For the text-containing cell, return its midpoint in (X, Y) coordinate format. 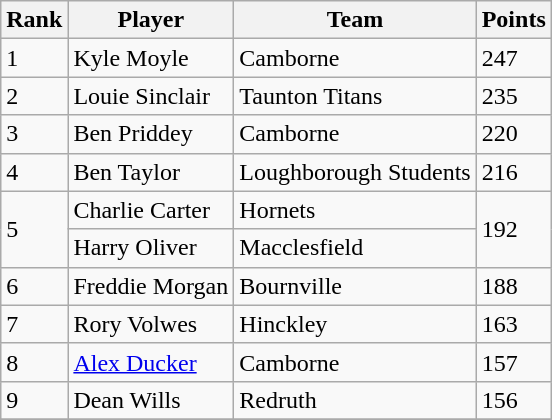
235 (514, 96)
Taunton Titans (355, 96)
2 (34, 96)
192 (514, 229)
1 (34, 58)
Hinckley (355, 324)
6 (34, 286)
Ben Taylor (151, 172)
216 (514, 172)
8 (34, 362)
Points (514, 20)
Rory Volwes (151, 324)
Harry Oliver (151, 248)
Rank (34, 20)
163 (514, 324)
Bournville (355, 286)
188 (514, 286)
Hornets (355, 210)
Player (151, 20)
Ben Priddey (151, 134)
Macclesfield (355, 248)
156 (514, 400)
Charlie Carter (151, 210)
5 (34, 229)
Loughborough Students (355, 172)
Kyle Moyle (151, 58)
7 (34, 324)
3 (34, 134)
247 (514, 58)
Freddie Morgan (151, 286)
Dean Wills (151, 400)
Alex Ducker (151, 362)
220 (514, 134)
157 (514, 362)
Team (355, 20)
9 (34, 400)
4 (34, 172)
Louie Sinclair (151, 96)
Redruth (355, 400)
